Locate the cell with the specified text and output its (X, Y) center coordinate. 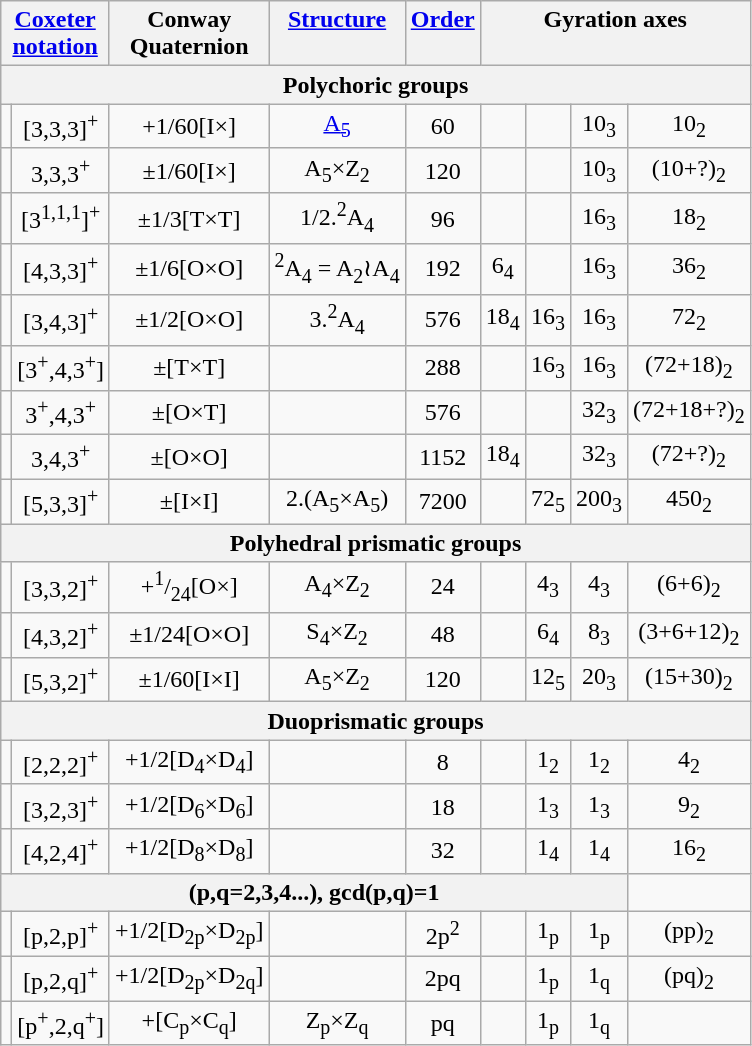
725 (548, 502)
722 (688, 320)
92 (688, 806)
Polyhedral prismatic groups (376, 543)
±[O×T] (188, 412)
(p,q=2,3,4...), gcd(p,q)=1 (314, 892)
3,4,3+ (61, 458)
Coxeternotation (56, 34)
[p,2,p]+ (61, 934)
±1/2[O×O] (188, 320)
±[O×O] (188, 458)
[4,2,4]+ (61, 852)
[4,3,3]+ (61, 270)
[5,3,3]+ (61, 502)
2A4 = A2≀A4 (337, 270)
Gyration axes (615, 34)
+1/2[D6×D6] (188, 806)
192 (442, 270)
162 (688, 852)
3,3,3+ (61, 170)
96 (442, 218)
(pq)2 (688, 978)
(72+18)2 (688, 368)
±1/6[O×O] (188, 270)
A5 (337, 126)
3+,4,3+ (61, 412)
[3,3,3]+ (61, 126)
(pp)2 (688, 934)
48 (442, 636)
(10+?)2 (688, 170)
Zp×Zq (337, 1024)
2pq (442, 978)
102 (688, 126)
+1/2[D2p×D2p] (188, 934)
+1/2[D4×D4] (188, 762)
[5,3,2]+ (61, 680)
A4×Z2 (337, 588)
(72+18+?)2 (688, 412)
S4×Z2 (337, 636)
32 (442, 852)
[31,1,1]+ (61, 218)
8 (442, 762)
(72+?)2 (688, 458)
[2,2,2]+ (61, 762)
Structure (337, 34)
2003 (598, 502)
[3,2,3]+ (61, 806)
Order (442, 34)
83 (598, 636)
3.2A4 (337, 320)
ConwayQuaternion (188, 34)
[3+,4,3+] (61, 368)
+1/24[O×] (188, 588)
(15+30)2 (688, 680)
Duoprismatic groups (376, 721)
±1/24[O×O] (188, 636)
(3+6+12)2 (688, 636)
±[T×T] (188, 368)
±1/3[T×T] (188, 218)
362 (688, 270)
42 (688, 762)
(6+6)2 (688, 588)
1152 (442, 458)
288 (442, 368)
125 (548, 680)
7200 (442, 502)
203 (598, 680)
[4,3,2]+ (61, 636)
60 (442, 126)
2.(A5×A5) (337, 502)
[3,3,2]+ (61, 588)
±[I×I] (188, 502)
+1/60[I×] (188, 126)
Polychoric groups (376, 85)
pq (442, 1024)
1/2.2A4 (337, 218)
18 (442, 806)
4502 (688, 502)
[p+,2,q+] (61, 1024)
2p2 (442, 934)
+1/2[D8×D8] (188, 852)
+[Cp×Cq] (188, 1024)
+1/2[D2p×D2q] (188, 978)
±1/60[I×] (188, 170)
182 (688, 218)
[3,4,3]+ (61, 320)
24 (442, 588)
[p,2,q]+ (61, 978)
±1/60[I×I] (188, 680)
